Search for the cell housing the specified text and yield its [X, Y] center coordinate. 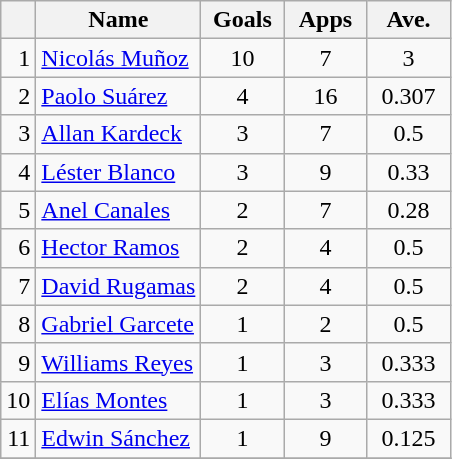
Elías Montes [118, 400]
Nicolás Muñoz [118, 58]
0.125 [408, 438]
0.307 [408, 96]
11 [18, 438]
Ave. [408, 20]
Goals [242, 20]
Hector Ramos [118, 248]
Anel Canales [118, 210]
8 [18, 324]
Edwin Sánchez [118, 438]
Williams Reyes [118, 362]
Paolo Suárez [118, 96]
16 [326, 96]
5 [18, 210]
Léster Blanco [118, 172]
David Rugamas [118, 286]
Name [118, 20]
Apps [326, 20]
Allan Kardeck [118, 134]
0.28 [408, 210]
6 [18, 248]
Gabriel Garcete [118, 324]
0.33 [408, 172]
